Find where the given text appears and provide that cell's center as (X, Y) coordinate. 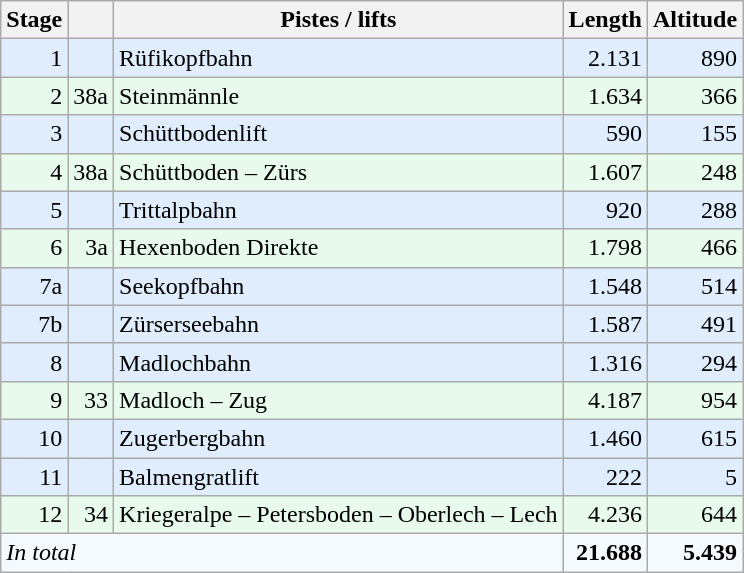
514 (696, 286)
4 (34, 172)
10 (34, 438)
5.439 (696, 553)
Schüttbodenlift (339, 134)
2.131 (605, 58)
Schüttboden – Zürs (339, 172)
11 (34, 477)
Steinmännle (339, 96)
21.688 (605, 553)
155 (696, 134)
615 (696, 438)
1.634 (605, 96)
4.187 (605, 400)
1 (34, 58)
590 (605, 134)
1.587 (605, 324)
3 (34, 134)
Pistes / lifts (339, 20)
1.548 (605, 286)
3a (91, 248)
288 (696, 210)
222 (605, 477)
2 (34, 96)
644 (696, 515)
1.316 (605, 362)
Zugerbergbahn (339, 438)
8 (34, 362)
Altitude (696, 20)
12 (34, 515)
Hexenboden Direkte (339, 248)
34 (91, 515)
33 (91, 400)
Kriegeralpe – Petersboden – Oberlech – Lech (339, 515)
6 (34, 248)
7a (34, 286)
Rüfikopfbahn (339, 58)
Seekopfbahn (339, 286)
7b (34, 324)
Zürserseebahn (339, 324)
920 (605, 210)
248 (696, 172)
491 (696, 324)
9 (34, 400)
294 (696, 362)
466 (696, 248)
Stage (34, 20)
1.607 (605, 172)
Madloch – Zug (339, 400)
Length (605, 20)
1.798 (605, 248)
In total (282, 553)
Trittalpbahn (339, 210)
954 (696, 400)
366 (696, 96)
1.460 (605, 438)
Balmengratlift (339, 477)
4.236 (605, 515)
Madlochbahn (339, 362)
890 (696, 58)
